From the cell containing the given text, extract its center point as (X, Y) coordinate. 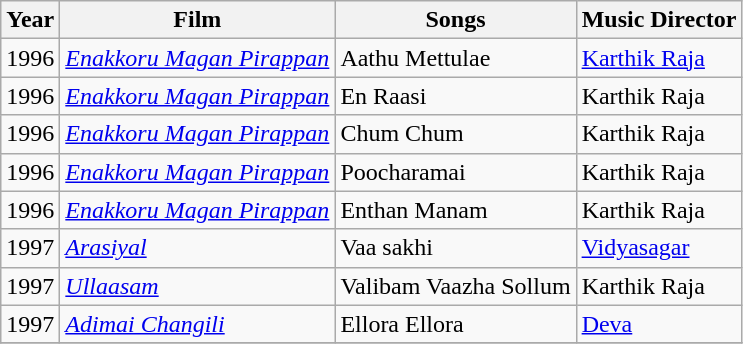
Arasiyal (198, 248)
Enthan Manam (456, 210)
Adimai Changili (198, 324)
Vidyasagar (659, 248)
Film (198, 20)
Songs (456, 20)
Aathu Mettulae (456, 58)
Year (30, 20)
Deva (659, 324)
Music Director (659, 20)
Valibam Vaazha Sollum (456, 286)
Ellora Ellora (456, 324)
Chum Chum (456, 134)
Poocharamai (456, 172)
En Raasi (456, 96)
Vaa sakhi (456, 248)
Ullaasam (198, 286)
